Scan for the cell matching the given text and deliver its (X, Y) coordinate at center. 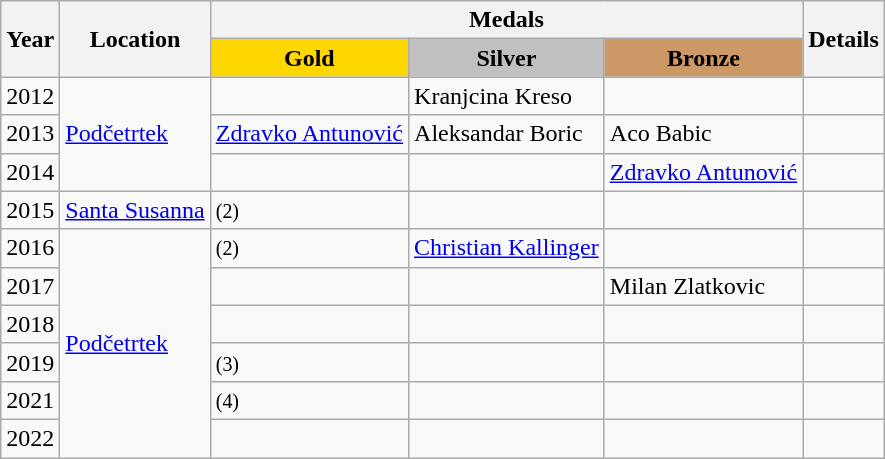
Aleksandar Boric (507, 134)
Location (135, 39)
2015 (30, 210)
Details (844, 39)
2014 (30, 172)
Gold (309, 58)
2019 (30, 362)
Milan Zlatkovic (703, 286)
Christian Kallinger (507, 248)
Bronze (703, 58)
Medals (506, 20)
2012 (30, 96)
2017 (30, 286)
Santa Susanna (135, 210)
Aco Babic (703, 134)
2018 (30, 324)
2013 (30, 134)
(3) (309, 362)
2016 (30, 248)
2021 (30, 400)
Year (30, 39)
2022 (30, 438)
Kranjcina Kreso (507, 96)
(4) (309, 400)
Silver (507, 58)
